Search for the cell housing the specified text and yield its (X, Y) center coordinate. 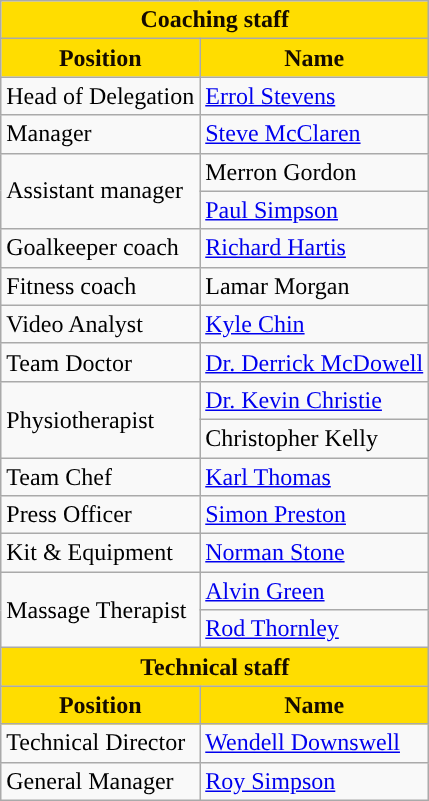
General Manager (100, 781)
Simon Preston (314, 515)
Technical staff (215, 667)
Wendell Downswell (314, 743)
Alvin Green (314, 591)
Richard Hartis (314, 248)
Team Doctor (100, 362)
Lamar Morgan (314, 286)
Christopher Kelly (314, 438)
Manager (100, 134)
Steve McClaren (314, 134)
Technical Director (100, 743)
Fitness coach (100, 286)
Dr. Kevin Christie (314, 400)
Errol Stevens (314, 96)
Head of Delegation (100, 96)
Team Chef (100, 477)
Physiotherapist (100, 419)
Kit & Equipment (100, 553)
Karl Thomas (314, 477)
Assistant manager (100, 191)
Norman Stone (314, 553)
Coaching staff (215, 20)
Goalkeeper coach (100, 248)
Roy Simpson (314, 781)
Press Officer (100, 515)
Merron Gordon (314, 172)
Massage Therapist (100, 610)
Video Analyst (100, 324)
Paul Simpson (314, 210)
Dr. Derrick McDowell (314, 362)
Kyle Chin (314, 324)
Rod Thornley (314, 629)
